Capture the cell that displays the provided text and extract its (X, Y) central coordinate. 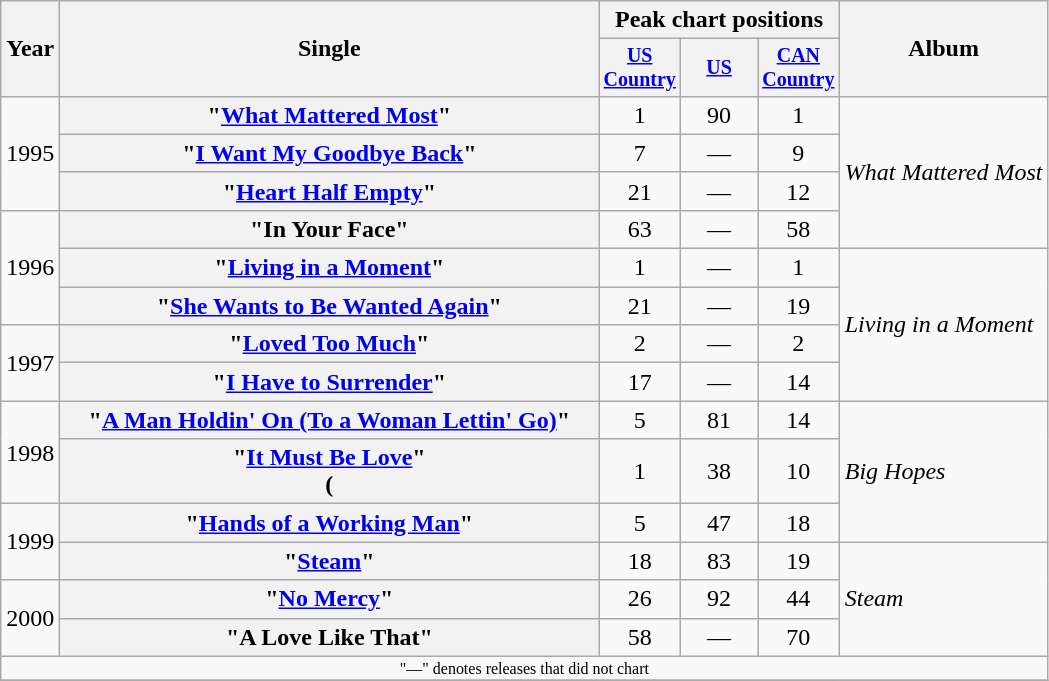
12 (799, 191)
2000 (30, 618)
US Country (640, 68)
"Living in a Moment" (330, 268)
"In Your Face" (330, 229)
9 (799, 153)
"Loved Too Much" (330, 344)
1996 (30, 267)
1999 (30, 542)
Album (944, 49)
38 (720, 472)
90 (720, 115)
"No Mercy" (330, 599)
"Steam" (330, 561)
26 (640, 599)
7 (640, 153)
63 (640, 229)
81 (720, 420)
"It Must Be Love"( (330, 472)
"Hands of a Working Man" (330, 523)
"I Have to Surrender" (330, 382)
17 (640, 382)
Single (330, 49)
What Mattered Most (944, 172)
CAN Country (799, 68)
"I Want My Goodbye Back" (330, 153)
47 (720, 523)
1995 (30, 153)
Living in a Moment (944, 325)
92 (720, 599)
Steam (944, 599)
"A Man Holdin' On (To a Woman Lettin' Go)" (330, 420)
US (720, 68)
44 (799, 599)
"—" denotes releases that did not chart (524, 668)
1998 (30, 452)
83 (720, 561)
1997 (30, 363)
10 (799, 472)
"Heart Half Empty" (330, 191)
"A Love Like That" (330, 637)
Year (30, 49)
"What Mattered Most" (330, 115)
Peak chart positions (719, 20)
"She Wants to Be Wanted Again" (330, 306)
70 (799, 637)
Big Hopes (944, 472)
